Return [X, Y] of the center of cell containing provided text 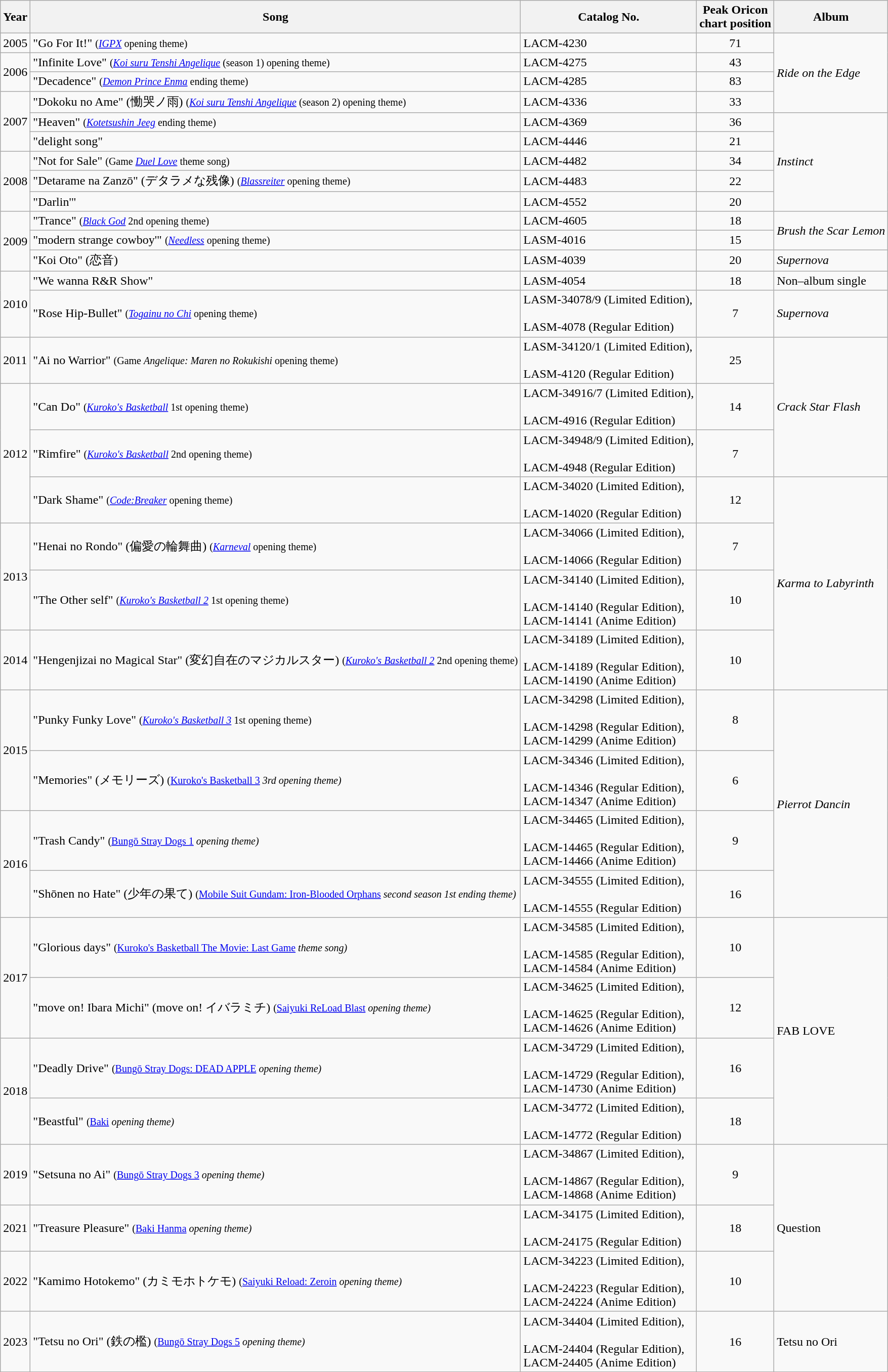
Karma to Labyrinth [831, 583]
"Tetsu no Ori" (鉄の檻) (Bungō Stray Dogs 5 opening theme) [275, 1341]
"delight song" [275, 142]
LACM-34625 (Limited Edition),LACM-14625 (Regular Edition), LACM-14626 (Anime Edition) [609, 1007]
"Ai no Warrior" (Game Angelique: Maren no Rokukishi opening theme) [275, 360]
LACM-34465 (Limited Edition),LACM-14465 (Regular Edition), LACM-14466 (Anime Edition) [609, 840]
2013 [15, 577]
"Can Do" (Kuroko's Basketball 1st opening theme) [275, 407]
25 [736, 360]
Crack Star Flash [831, 407]
"Kamimo Hotokemo" (カミモホトケモ) (Saiyuki Reload: Zeroin opening theme) [275, 1281]
LACM-34066 (Limited Edition),LACM-14066 (Regular Edition) [609, 546]
LACM-4446 [609, 142]
LACM-4285 [609, 81]
2009 [15, 241]
"Memories" (メモリーズ) (Kuroko's Basketball 3 3rd opening theme) [275, 781]
"Shōnen no Hate" (少年の果て) (Mobile Suit Gundam: Iron-Blooded Orphans second season 1st ending theme) [275, 894]
LACM-4605 [609, 220]
LACM-4482 [609, 161]
LACM-34140 (Limited Edition),LACM-14140 (Regular Edition), LACM-14141 (Anime Edition) [609, 600]
2019 [15, 1174]
Peak Oricon chart position [736, 17]
"Infinite Love" (Koi suru Tenshi Angelique (season 1) opening theme) [275, 62]
36 [736, 122]
LACM-34404 (Limited Edition),LACM-24404 (Regular Edition), LACM-24405 (Anime Edition) [609, 1341]
14 [736, 407]
Ride on the Edge [831, 73]
"The Other self" (Kuroko's Basketball 2 1st opening theme) [275, 600]
"Darlin'" [275, 201]
LASM-4016 [609, 240]
2014 [15, 660]
Catalog No. [609, 17]
LACM-4552 [609, 201]
"Treasure Pleasure" (Baki Hanma opening theme) [275, 1228]
"Not for Sale" (Game Duel Love theme song) [275, 161]
21 [736, 142]
LACM-34189 (Limited Edition),LACM-14189 (Regular Edition), LACM-14190 (Anime Edition) [609, 660]
"Detarame na Zanzō" (デタラメな残像) (Blassreiter opening theme) [275, 181]
LACM-4483 [609, 181]
34 [736, 161]
2005 [15, 43]
"Hengenjizai no Magical Star" (変幻自在のマジカルスター) (Kuroko's Basketball 2 2nd opening theme) [275, 660]
LACM-34175 (Limited Edition),LACM-24175 (Regular Edition) [609, 1228]
"Heaven" (Kotetsushin Jeeg ending theme) [275, 122]
"Dark Shame" (Code:Breaker opening theme) [275, 500]
Question [831, 1228]
"modern strange cowboy'" (Needless opening theme) [275, 240]
"Go For It!" (IGPX opening theme) [275, 43]
"Punky Funky Love" (Kuroko's Basketball 3 1st opening theme) [275, 720]
2006 [15, 72]
LACM-34867 (Limited Edition), LACM-14867 (Regular Edition), LACM-14868 (Anime Edition) [609, 1174]
Brush the Scar Lemon [831, 230]
"Koi Oto" (恋音) [275, 261]
22 [736, 181]
2011 [15, 360]
LACM-34020 (Limited Edition),LACM-14020 (Regular Edition) [609, 500]
Song [275, 17]
LACM-34223 (Limited Edition),LACM-24223 (Regular Edition), LACM-24224 (Anime Edition) [609, 1281]
"Trance" (Black God 2nd opening theme) [275, 220]
15 [736, 240]
43 [736, 62]
LACM-34772 (Limited Edition),LACM-14772 (Regular Edition) [609, 1121]
"Trash Candy" (Bungō Stray Dogs 1 opening theme) [275, 840]
Tetsu no Ori [831, 1341]
LASM-4039 [609, 261]
Pierrot Dancin [831, 804]
"Glorious days" (Kuroko's Basketball The Movie: Last Game theme song) [275, 948]
2021 [15, 1228]
"Rimfire" (Kuroko's Basketball 2nd opening theme) [275, 453]
LACM-34948/9 (Limited Edition),LACM-4948 (Regular Edition) [609, 453]
8 [736, 720]
LACM-34298 (Limited Edition),LACM-14298 (Regular Edition), LACM-14299 (Anime Edition) [609, 720]
Year [15, 17]
Album [831, 17]
2023 [15, 1341]
2007 [15, 121]
33 [736, 102]
LACM-34585 (Limited Edition),LACM-14585 (Regular Edition), LACM-14584 (Anime Edition) [609, 948]
2018 [15, 1091]
LASM-34120/1 (Limited Edition),LASM-4120 (Regular Edition) [609, 360]
LACM-34916/7 (Limited Edition),LACM-4916 (Regular Edition) [609, 407]
"Deadly Drive" (Bungō Stray Dogs: DEAD APPLE opening theme) [275, 1068]
LASM-34078/9 (Limited Edition),LASM-4078 (Regular Edition) [609, 314]
LACM-34729 (Limited Edition),LACM-14729 (Regular Edition), LACM-14730 (Anime Edition) [609, 1068]
LACM-4275 [609, 62]
"We wanna R&R Show" [275, 281]
LACM-4230 [609, 43]
2012 [15, 453]
6 [736, 781]
"Decadence" (Demon Prince Enma ending theme) [275, 81]
"Setsuna no Ai" (Bungō Stray Dogs 3 opening theme) [275, 1174]
LACM-4336 [609, 102]
FAB LOVE [831, 1031]
Instinct [831, 162]
"Rose Hip-Bullet" (Togainu no Chi opening theme) [275, 314]
2008 [15, 181]
"move on! Ibara Michi" (move on! イバラミチ) (Saiyuki ReLoad Blast opening theme) [275, 1007]
2022 [15, 1281]
LACM-34555 (Limited Edition),LACM-14555 (Regular Edition) [609, 894]
Non–album single [831, 281]
2015 [15, 750]
"Dokoku no Ame" (慟哭ノ雨) (Koi suru Tenshi Angelique (season 2) opening theme) [275, 102]
LACM-34346 (Limited Edition),LACM-14346 (Regular Edition), LACM-14347 (Anime Edition) [609, 781]
71 [736, 43]
"Beastful" (Baki opening theme) [275, 1121]
2017 [15, 978]
2016 [15, 864]
2010 [15, 304]
83 [736, 81]
LASM-4054 [609, 281]
"Henai no Rondo" (偏愛の輪舞曲) (Karneval opening theme) [275, 546]
LACM-4369 [609, 122]
